Identify which cell holds the provided text, then report its (x, y) central coordinate. 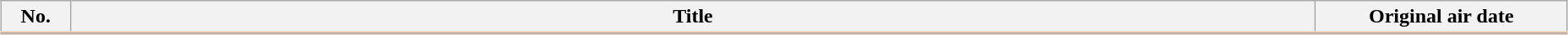
Title (693, 17)
No. (35, 17)
Original air date (1441, 17)
